For the text-containing cell, return its midpoint in [X, Y] coordinate format. 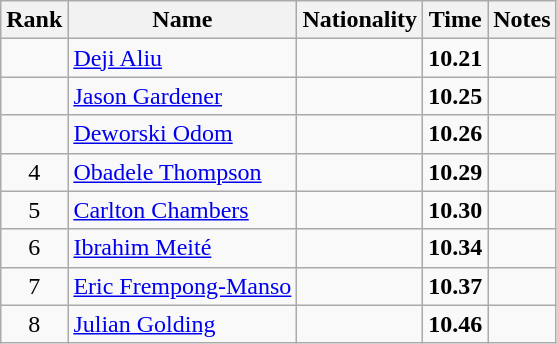
Obadele Thompson [182, 172]
Julian Golding [182, 324]
Deworski Odom [182, 134]
Nationality [360, 20]
10.37 [456, 286]
Rank [34, 20]
Notes [522, 20]
5 [34, 210]
10.46 [456, 324]
8 [34, 324]
Deji Aliu [182, 58]
10.30 [456, 210]
6 [34, 248]
Carlton Chambers [182, 210]
Eric Frempong-Manso [182, 286]
10.29 [456, 172]
Name [182, 20]
10.34 [456, 248]
Ibrahim Meité [182, 248]
10.21 [456, 58]
7 [34, 286]
4 [34, 172]
Jason Gardener [182, 96]
Time [456, 20]
10.26 [456, 134]
10.25 [456, 96]
